Provide the [X, Y] coordinate of the cell's center where the given text is located.  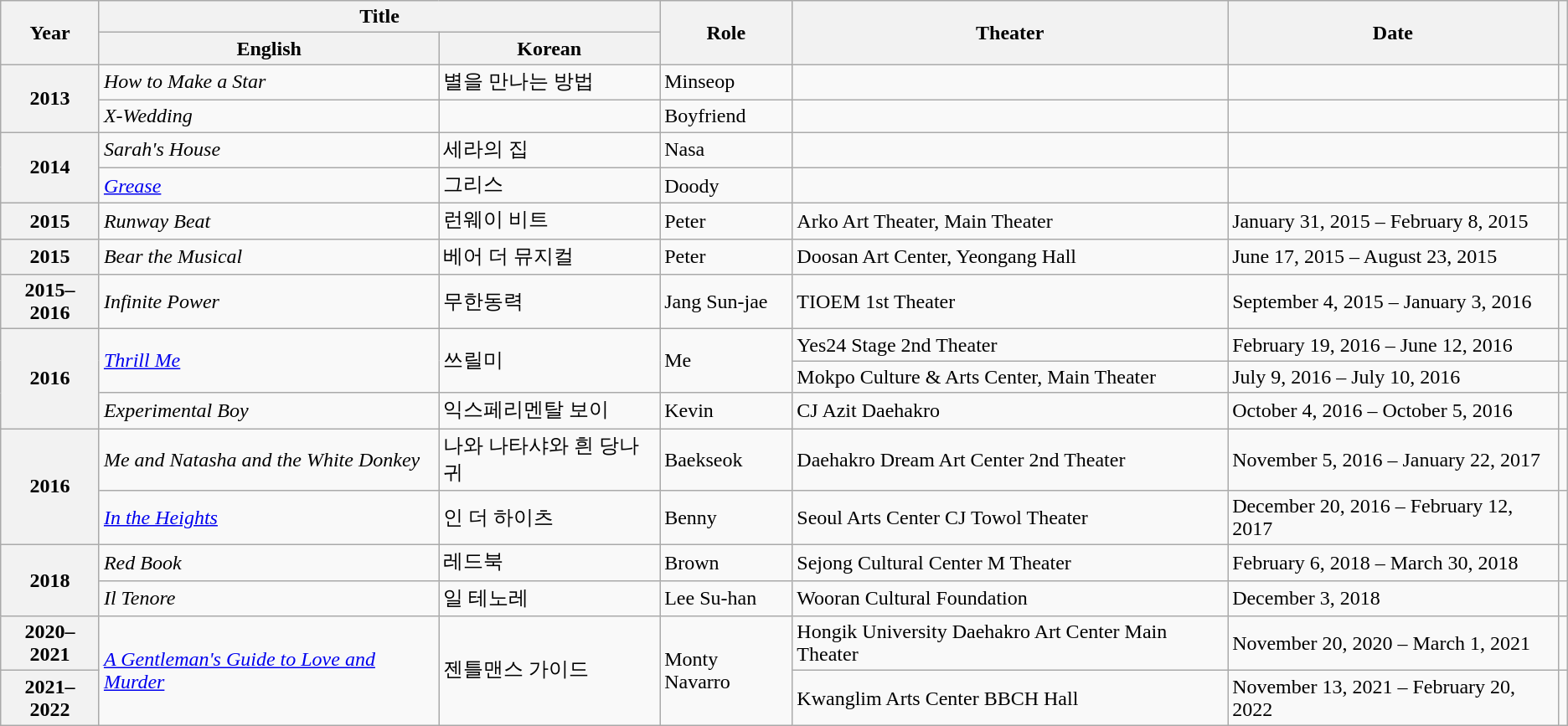
Monty Navarro [726, 671]
Thrill Me [268, 361]
How to Make a Star [268, 82]
Experimental Boy [268, 410]
Boyfriend [726, 116]
2020–2021 [50, 643]
그리스 [549, 186]
Runway Beat [268, 221]
Seoul Arts Center CJ Towol Theater [1010, 517]
일 테노레 [549, 598]
Date [1394, 33]
TIOEM 1st Theater [1010, 301]
Daehakro Dream Art Center 2nd Theater [1010, 460]
Jang Sun-jae [726, 301]
December 20, 2016 – February 12, 2017 [1394, 517]
Il Tenore [268, 598]
Year [50, 33]
November 5, 2016 – January 22, 2017 [1394, 460]
Me and Natasha and the White Donkey [268, 460]
Hongik University Daehakro Art Center Main Theater [1010, 643]
July 9, 2016 – July 10, 2016 [1394, 377]
Doody [726, 186]
2014 [50, 167]
Kevin [726, 410]
Me [726, 361]
Korean [549, 49]
Brown [726, 563]
X-Wedding [268, 116]
Lee Su-han [726, 598]
익스페리멘탈 보이 [549, 410]
June 17, 2015 – August 23, 2015 [1394, 256]
Yes24 Stage 2nd Theater [1010, 345]
Baekseok [726, 460]
베어 더 뮤지컬 [549, 256]
February 6, 2018 – March 30, 2018 [1394, 563]
Kwanglim Arts Center BBCH Hall [1010, 698]
A Gentleman's Guide to Love and Murder [268, 671]
런웨이 비트 [549, 221]
별을 만나는 방법 [549, 82]
January 31, 2015 – February 8, 2015 [1394, 221]
세라의 집 [549, 151]
Nasa [726, 151]
November 20, 2020 – March 1, 2021 [1394, 643]
Wooran Cultural Foundation [1010, 598]
November 13, 2021 – February 20, 2022 [1394, 698]
Title [379, 17]
Mokpo Culture & Arts Center, Main Theater [1010, 377]
2021–2022 [50, 698]
Bear the Musical [268, 256]
무한동력 [549, 301]
Sejong Cultural Center M Theater [1010, 563]
인 더 하이츠 [549, 517]
2015–2016 [50, 301]
February 19, 2016 – June 12, 2016 [1394, 345]
Doosan Art Center, Yeongang Hall [1010, 256]
Theater [1010, 33]
October 4, 2016 – October 5, 2016 [1394, 410]
In the Heights [268, 517]
December 3, 2018 [1394, 598]
Sarah's House [268, 151]
나와 나타샤와 흰 당나귀 [549, 460]
September 4, 2015 – January 3, 2016 [1394, 301]
Role [726, 33]
젠틀맨스 가이드 [549, 671]
레드북 [549, 563]
Benny [726, 517]
Grease [268, 186]
2013 [50, 99]
Arko Art Theater, Main Theater [1010, 221]
Infinite Power [268, 301]
2018 [50, 581]
CJ Azit Daehakro [1010, 410]
쓰릴미 [549, 361]
English [268, 49]
Minseop [726, 82]
Red Book [268, 563]
